Return the [x, y] coordinate for the center point of the cell that contains the specified text.  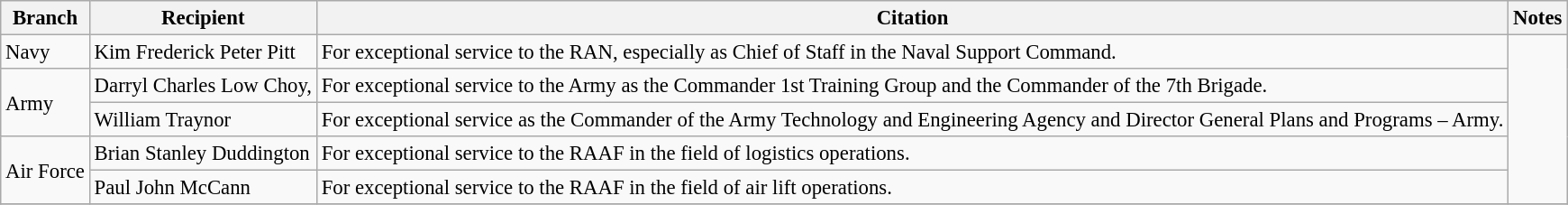
Branch [45, 18]
Army [45, 103]
Brian Stanley Duddington [203, 154]
William Traynor [203, 120]
Navy [45, 52]
For exceptional service to the Army as the Commander 1st Training Group and the Commander of the 7th Brigade. [912, 86]
For exceptional service to the RAAF in the field of air lift operations. [912, 188]
For exceptional service to the RAN, especially as Chief of Staff in the Naval Support Command. [912, 52]
For exceptional service to the RAAF in the field of logistics operations. [912, 154]
Darryl Charles Low Choy, [203, 86]
Recipient [203, 18]
Citation [912, 18]
For exceptional service as the Commander of the Army Technology and Engineering Agency and Director General Plans and Programs – Army. [912, 120]
Paul John McCann [203, 188]
Air Force [45, 170]
Kim Frederick Peter Pitt [203, 52]
Notes [1537, 18]
